Detect which cell encompasses the target text, then output its [x, y] center coordinate. 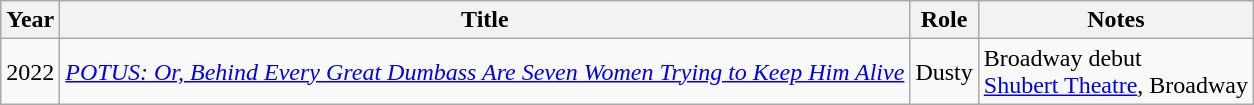
Year [30, 20]
Title [485, 20]
2022 [30, 72]
Role [944, 20]
Broadway debut Shubert Theatre, Broadway [1116, 72]
Notes [1116, 20]
Dusty [944, 72]
POTUS: Or, Behind Every Great Dumbass Are Seven Women Trying to Keep Him Alive [485, 72]
